Capture the cell that displays the provided text and extract its [X, Y] central coordinate. 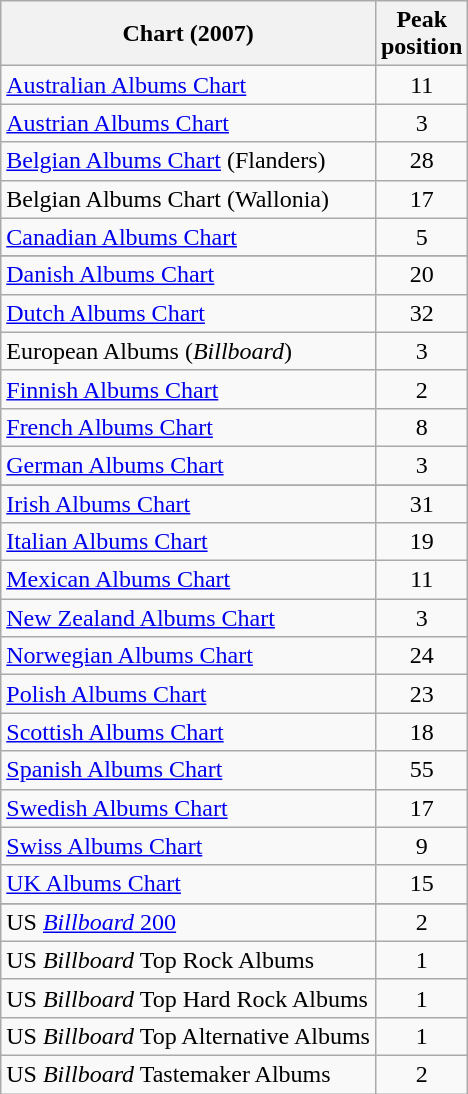
19 [421, 542]
Belgian Albums Chart (Flanders) [188, 161]
Austrian Albums Chart [188, 123]
Scottish Albums Chart [188, 732]
Chart (2007) [188, 34]
Irish Albums Chart [188, 503]
Dutch Albums Chart [188, 313]
European Albums (Billboard) [188, 351]
US Billboard Top Hard Rock Albums [188, 998]
Mexican Albums Chart [188, 580]
15 [421, 884]
Peakposition [421, 34]
Swedish Albums Chart [188, 808]
Norwegian Albums Chart [188, 656]
US Billboard Tastemaker Albums [188, 1074]
New Zealand Albums Chart [188, 618]
Danish Albums Chart [188, 275]
23 [421, 694]
24 [421, 656]
US Billboard Top Alternative Albums [188, 1036]
5 [421, 237]
US Billboard 200 [188, 922]
9 [421, 846]
Spanish Albums Chart [188, 770]
Canadian Albums Chart [188, 237]
Finnish Albums Chart [188, 389]
Italian Albums Chart [188, 542]
55 [421, 770]
32 [421, 313]
18 [421, 732]
31 [421, 503]
French Albums Chart [188, 427]
Polish Albums Chart [188, 694]
28 [421, 161]
Swiss Albums Chart [188, 846]
Australian Albums Chart [188, 85]
Belgian Albums Chart (Wallonia) [188, 199]
German Albums Chart [188, 465]
UK Albums Chart [188, 884]
20 [421, 275]
US Billboard Top Rock Albums [188, 960]
8 [421, 427]
